For the text-containing cell, return its midpoint in (x, y) coordinate format. 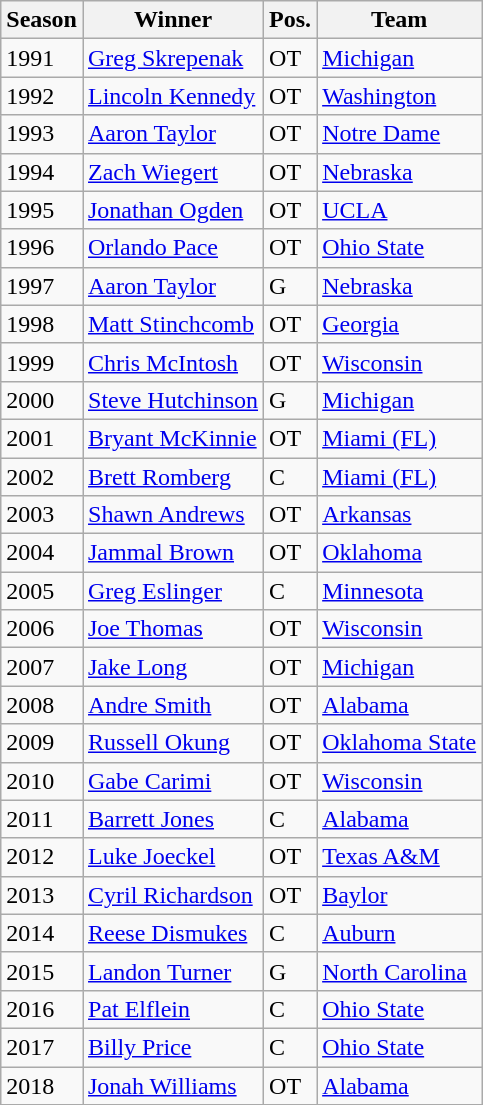
2010 (42, 781)
Gabe Carimi (172, 781)
Shawn Andrews (172, 515)
2016 (42, 1009)
Reese Dismukes (172, 933)
Auburn (400, 933)
1993 (42, 134)
Landon Turner (172, 971)
Russell Okung (172, 743)
Billy Price (172, 1047)
North Carolina (400, 971)
Arkansas (400, 515)
2003 (42, 515)
2006 (42, 629)
2002 (42, 477)
2015 (42, 971)
2014 (42, 933)
Oklahoma State (400, 743)
Jonah Williams (172, 1085)
2005 (42, 591)
2012 (42, 857)
Chris McIntosh (172, 362)
Steve Hutchinson (172, 400)
1995 (42, 210)
Texas A&M (400, 857)
Notre Dame (400, 134)
UCLA (400, 210)
2017 (42, 1047)
Luke Joeckel (172, 857)
2011 (42, 819)
Georgia (400, 324)
1994 (42, 172)
Orlando Pace (172, 248)
Greg Skrepenak (172, 58)
2007 (42, 667)
Jake Long (172, 667)
Season (42, 20)
Joe Thomas (172, 629)
Andre Smith (172, 705)
1999 (42, 362)
Minnesota (400, 591)
2009 (42, 743)
Greg Eslinger (172, 591)
Jammal Brown (172, 553)
Matt Stinchcomb (172, 324)
2004 (42, 553)
2013 (42, 895)
Lincoln Kennedy (172, 96)
Pos. (290, 20)
Winner (172, 20)
Team (400, 20)
Pat Elflein (172, 1009)
Oklahoma (400, 553)
2000 (42, 400)
2018 (42, 1085)
Barrett Jones (172, 819)
1991 (42, 58)
2008 (42, 705)
Baylor (400, 895)
Bryant McKinnie (172, 438)
1992 (42, 96)
Jonathan Ogden (172, 210)
2001 (42, 438)
Cyril Richardson (172, 895)
1998 (42, 324)
Brett Romberg (172, 477)
Washington (400, 96)
1997 (42, 286)
1996 (42, 248)
Zach Wiegert (172, 172)
